Locate the cell with the specified text and output its [x, y] center coordinate. 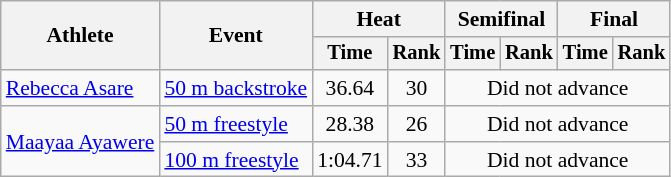
Heat [378, 19]
36.64 [350, 88]
Maayaa Ayawere [80, 142]
26 [417, 124]
Final [614, 19]
Semifinal [501, 19]
50 m freestyle [236, 124]
50 m backstroke [236, 88]
Rebecca Asare [80, 88]
28.38 [350, 124]
30 [417, 88]
Athlete [80, 36]
Event [236, 36]
